For the text-containing cell, return its midpoint in (x, y) coordinate format. 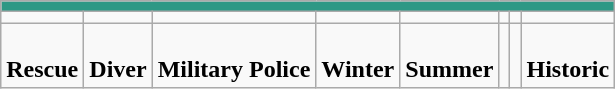
Winter (358, 56)
Historic (568, 56)
Rescue (42, 56)
Summer (450, 56)
Military Police (234, 56)
Diver (118, 56)
